From the cell containing the given text, extract its center point as (x, y) coordinate. 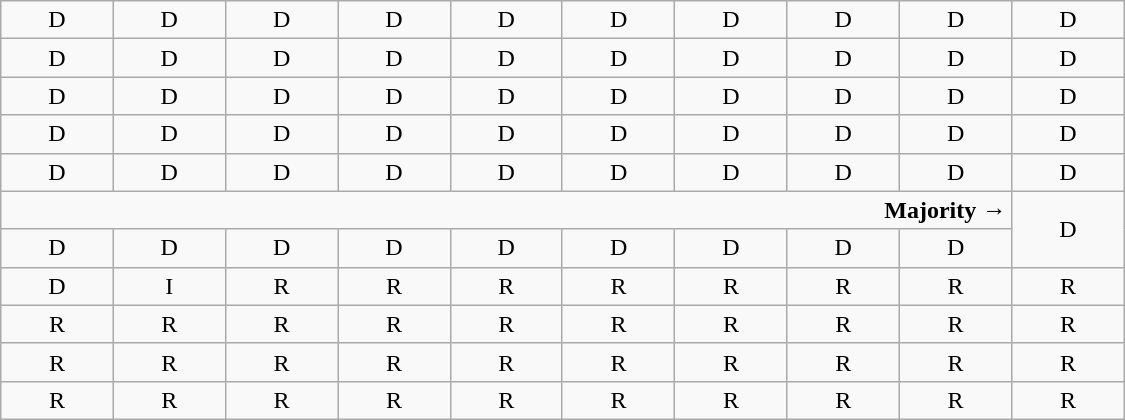
I (169, 286)
Majority → (506, 210)
